Pinpoint the cell where the given text exists, returning its [X, Y] midpoint coordinate. 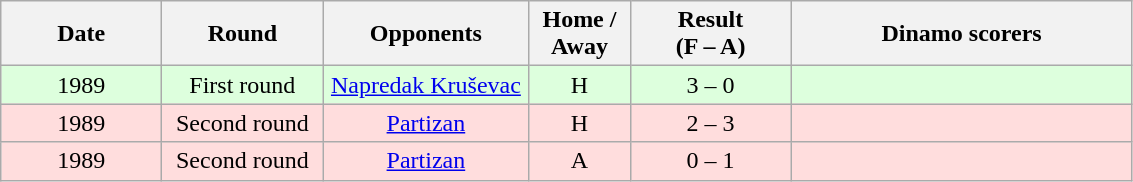
Dinamo scorers [962, 34]
Date [82, 34]
Result (F – A) [710, 34]
Opponents [426, 34]
0 – 1 [710, 161]
3 – 0 [710, 85]
Napredak Kruševac [426, 85]
Round [242, 34]
2 – 3 [710, 123]
Home /Away [580, 34]
First round [242, 85]
A [580, 161]
